Capture the cell that displays the provided text and extract its (x, y) central coordinate. 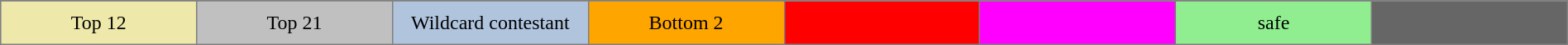
safe (1274, 22)
Top 12 (99, 22)
Bottom 2 (686, 22)
Top 21 (294, 22)
Wildcard contestant (490, 22)
